Scan for the cell matching the given text and deliver its [X, Y] coordinate at center. 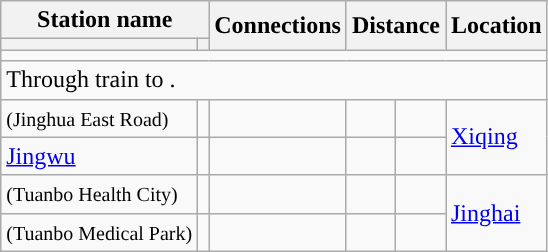
Jinghai [497, 213]
Xiqing [497, 137]
Station name [105, 20]
(Tuanbo Medical Park) [100, 232]
Through train to . [274, 80]
Jingwu [100, 156]
Location [497, 26]
Connections [278, 26]
(Tuanbo Health City) [100, 194]
Distance [396, 26]
(Jinghua East Road) [100, 118]
